From the cell containing the given text, extract its center point as [X, Y] coordinate. 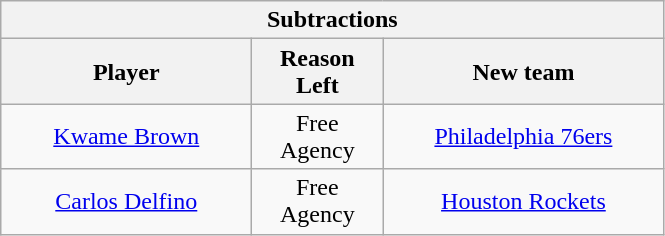
Kwame Brown [126, 136]
Carlos Delfino [126, 202]
Subtractions [332, 20]
Reason Left [318, 72]
Houston Rockets [524, 202]
New team [524, 72]
Philadelphia 76ers [524, 136]
Player [126, 72]
